Extract the (x, y) coordinate from the center of the cell holding the provided text.  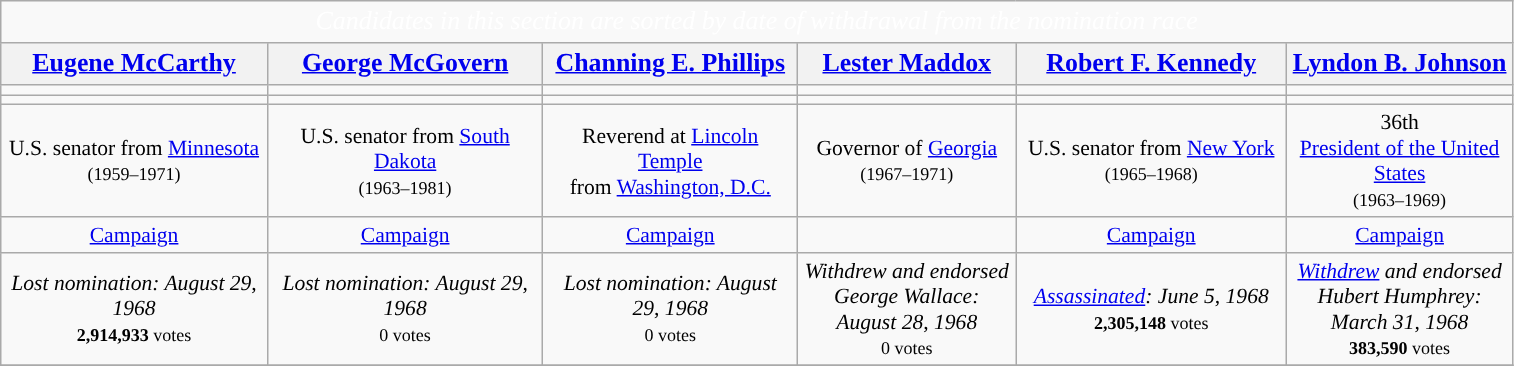
Eugene McCarthy (134, 64)
Candidates in this section are sorted by date of withdrawal from the nomination race (757, 22)
Lost nomination: August 29, 19682,914,933 votes (134, 309)
Robert F. Kennedy (1152, 64)
Reverend at Lincoln Templefrom Washington, D.C. (670, 161)
Withdrew and endorsed George Wallace: August 28, 19680 votes (907, 309)
George McGovern (405, 64)
U.S. senator from Minnesota(1959–1971) (134, 161)
Channing E. Phillips (670, 64)
Governor of Georgia(1967–1971) (907, 161)
Lyndon B. Johnson (1400, 64)
Withdrew and endorsed Hubert Humphrey: March 31, 1968383,590 votes (1400, 309)
36th President of the United States(1963–1969) (1400, 161)
Lester Maddox (907, 64)
Assassinated: June 5, 19682,305,148 votes (1152, 309)
U.S. senator from New York(1965–1968) (1152, 161)
U.S. senator from South Dakota(1963–1981) (405, 161)
